Capture the cell that displays the provided text and extract its [X, Y] central coordinate. 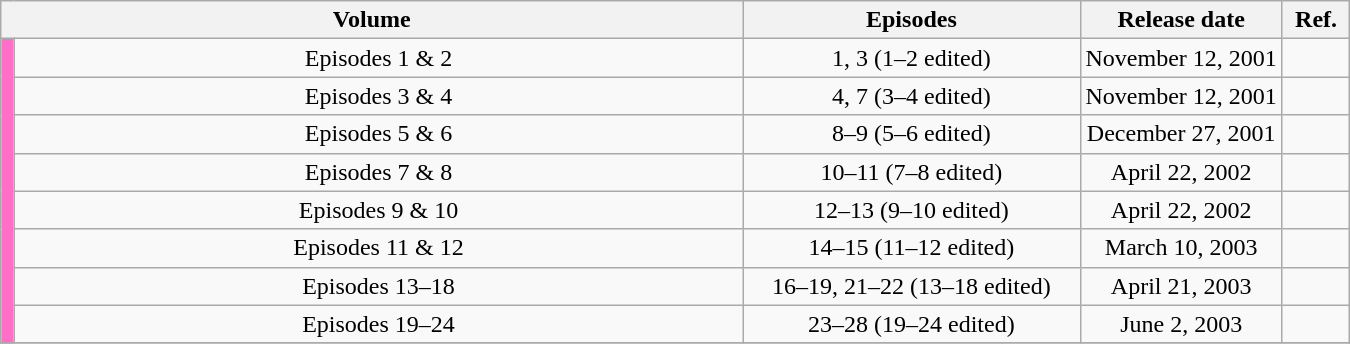
Volume [372, 20]
12–13 (9–10 edited) [912, 210]
March 10, 2003 [1181, 248]
June 2, 2003 [1181, 324]
Episodes 7 & 8 [378, 172]
4, 7 (3–4 edited) [912, 96]
Episodes 3 & 4 [378, 96]
December 27, 2001 [1181, 134]
16–19, 21–22 (13–18 edited) [912, 286]
Episodes 13–18 [378, 286]
10–11 (7–8 edited) [912, 172]
14–15 (11–12 edited) [912, 248]
Episodes [912, 20]
23–28 (19–24 edited) [912, 324]
Release date [1181, 20]
Ref. [1316, 20]
April 21, 2003 [1181, 286]
1, 3 (1–2 edited) [912, 58]
Episodes 11 & 12 [378, 248]
Episodes 5 & 6 [378, 134]
8–9 (5–6 edited) [912, 134]
Episodes 1 & 2 [378, 58]
Episodes 9 & 10 [378, 210]
Episodes 19–24 [378, 324]
